Return the (x, y) coordinate for the center point of the cell that contains the specified text.  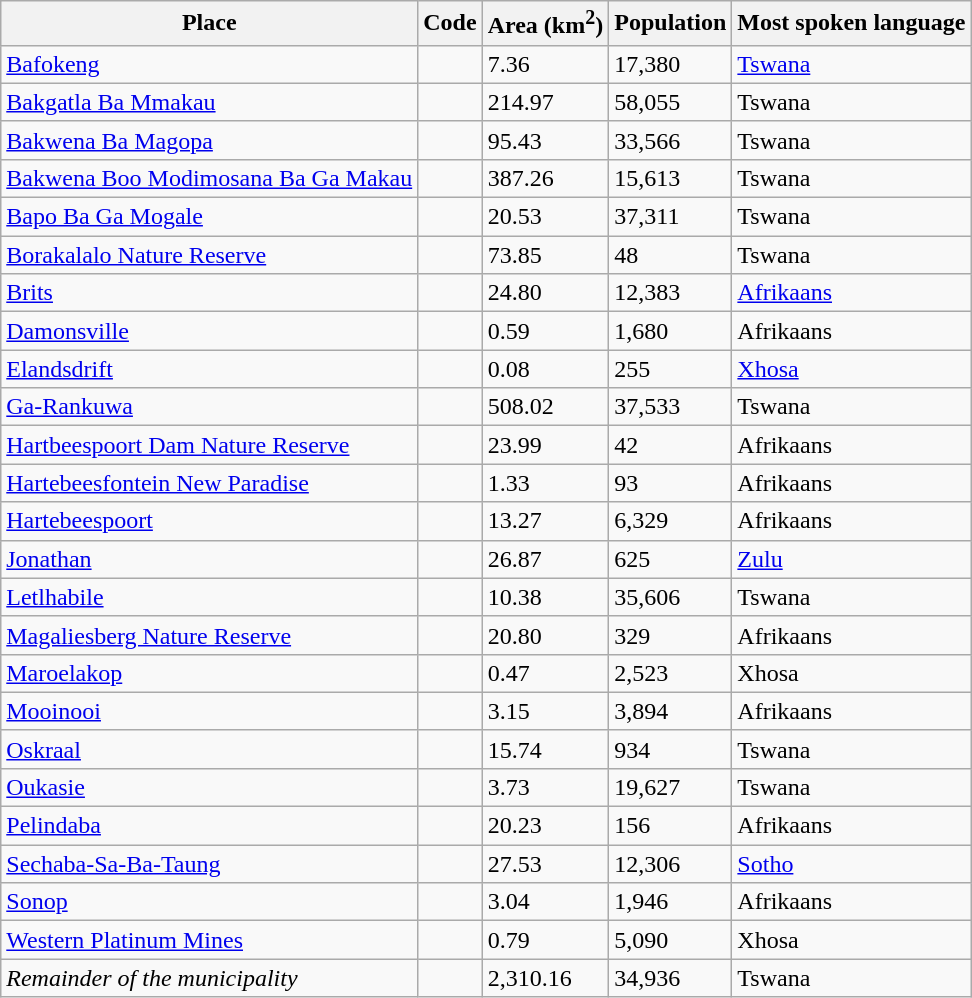
17,380 (670, 64)
934 (670, 749)
20.23 (546, 826)
Hartebeespoort (210, 521)
3,894 (670, 711)
37,533 (670, 407)
27.53 (546, 864)
20.80 (546, 635)
24.80 (546, 293)
Oskraal (210, 749)
0.59 (546, 331)
Letlhabile (210, 597)
Maroelakop (210, 673)
58,055 (670, 102)
Oukasie (210, 787)
Remainder of the municipality (210, 978)
Zulu (852, 559)
Ga-Rankuwa (210, 407)
Mooinooi (210, 711)
7.36 (546, 64)
Sonop (210, 902)
3.15 (546, 711)
42 (670, 445)
Bafokeng (210, 64)
13.27 (546, 521)
3.73 (546, 787)
34,936 (670, 978)
Most spoken language (852, 24)
6,329 (670, 521)
Hartebeesfontein New Paradise (210, 483)
1,946 (670, 902)
23.99 (546, 445)
Brits (210, 293)
Elandsdrift (210, 369)
Jonathan (210, 559)
5,090 (670, 940)
Code (450, 24)
329 (670, 635)
48 (670, 255)
10.38 (546, 597)
Pelindaba (210, 826)
33,566 (670, 140)
1,680 (670, 331)
26.87 (546, 559)
Sotho (852, 864)
Hartbeespoort Dam Nature Reserve (210, 445)
Bakwena Ba Magopa (210, 140)
Bapo Ba Ga Mogale (210, 217)
Sechaba-Sa-Ba-Taung (210, 864)
95.43 (546, 140)
12,383 (670, 293)
0.79 (546, 940)
37,311 (670, 217)
Damonsville (210, 331)
Magaliesberg Nature Reserve (210, 635)
2,523 (670, 673)
Bakgatla Ba Mmakau (210, 102)
2,310.16 (546, 978)
214.97 (546, 102)
Western Platinum Mines (210, 940)
Bakwena Boo Modimosana Ba Ga Makau (210, 178)
19,627 (670, 787)
255 (670, 369)
12,306 (670, 864)
508.02 (546, 407)
73.85 (546, 255)
1.33 (546, 483)
387.26 (546, 178)
0.08 (546, 369)
15,613 (670, 178)
3.04 (546, 902)
93 (670, 483)
625 (670, 559)
Borakalalo Nature Reserve (210, 255)
156 (670, 826)
20.53 (546, 217)
Area (km2) (546, 24)
35,606 (670, 597)
Population (670, 24)
0.47 (546, 673)
15.74 (546, 749)
Place (210, 24)
